Return the (x, y) coordinate for the center point of the cell that contains the specified text.  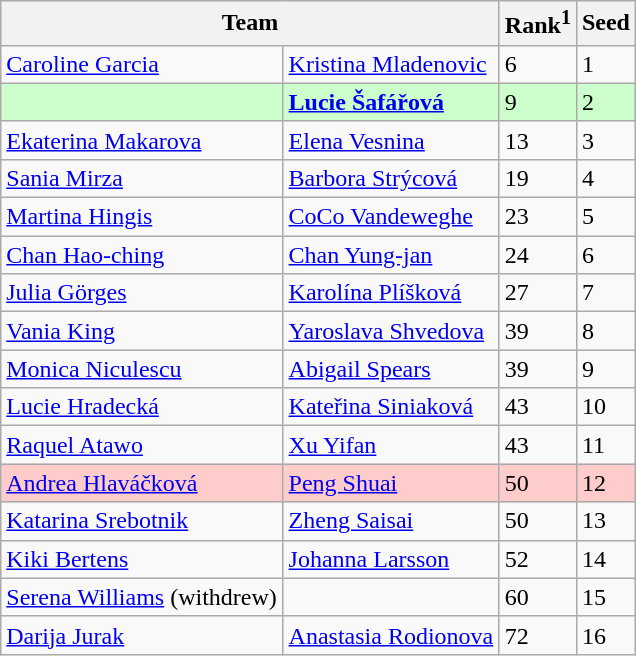
3 (606, 140)
7 (606, 293)
11 (606, 445)
Monica Niculescu (142, 369)
15 (606, 597)
8 (606, 331)
Chan Hao-ching (142, 255)
24 (538, 255)
Seed (606, 24)
14 (606, 559)
2 (606, 102)
Barbora Strýcová (391, 178)
10 (606, 407)
Lucie Šafářová (391, 102)
Johanna Larsson (391, 559)
Rank1 (538, 24)
27 (538, 293)
52 (538, 559)
Kristina Mladenovic (391, 64)
23 (538, 217)
72 (538, 635)
Team (250, 24)
Serena Williams (withdrew) (142, 597)
Lucie Hradecká (142, 407)
Caroline Garcia (142, 64)
12 (606, 483)
Chan Yung-jan (391, 255)
1 (606, 64)
Raquel Atawo (142, 445)
Katarina Srebotnik (142, 521)
4 (606, 178)
Kiki Bertens (142, 559)
Julia Görges (142, 293)
60 (538, 597)
CoCo Vandeweghe (391, 217)
19 (538, 178)
5 (606, 217)
Peng Shuai (391, 483)
Kateřina Siniaková (391, 407)
Ekaterina Makarova (142, 140)
Zheng Saisai (391, 521)
Vania King (142, 331)
Abigail Spears (391, 369)
Martina Hingis (142, 217)
16 (606, 635)
Darija Jurak (142, 635)
Sania Mirza (142, 178)
Karolína Plíšková (391, 293)
Yaroslava Shvedova (391, 331)
Elena Vesnina (391, 140)
Andrea Hlaváčková (142, 483)
Xu Yifan (391, 445)
Anastasia Rodionova (391, 635)
